Extract the [x, y] coordinate from the center of the cell holding the provided text.  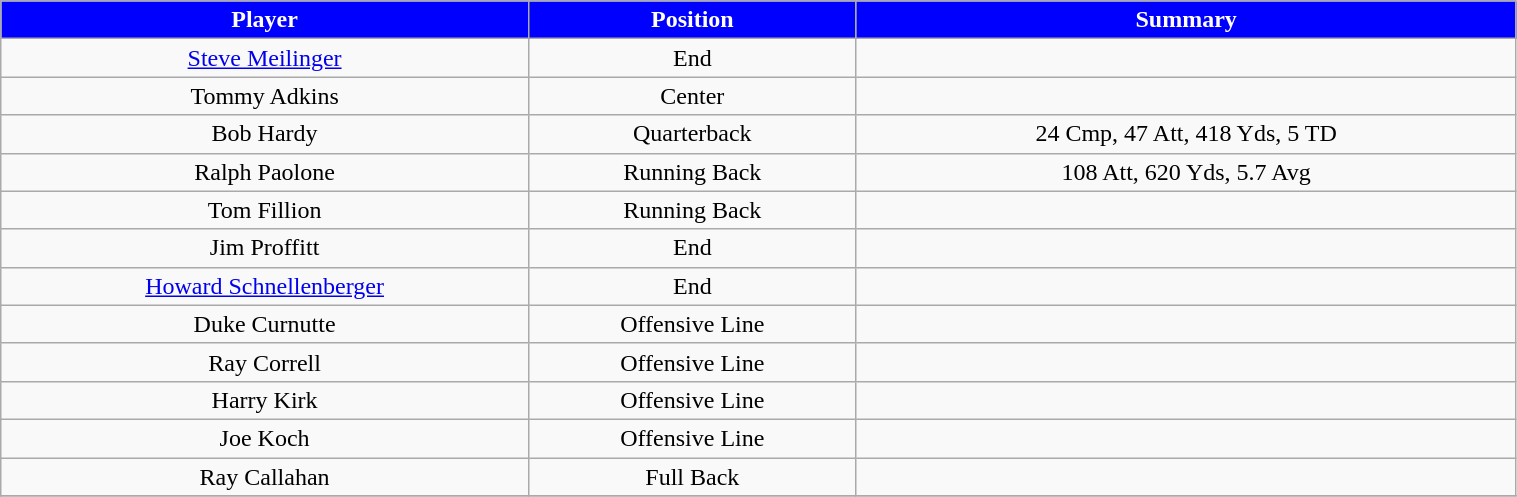
Ray Correll [265, 362]
Duke Curnutte [265, 324]
Bob Hardy [265, 134]
Tommy Adkins [265, 96]
Tom Fillion [265, 210]
Full Back [692, 477]
Howard Schnellenberger [265, 286]
Ralph Paolone [265, 172]
Ray Callahan [265, 477]
Player [265, 20]
Center [692, 96]
Position [692, 20]
Summary [1186, 20]
Quarterback [692, 134]
Steve Meilinger [265, 58]
Joe Koch [265, 438]
Jim Proffitt [265, 248]
24 Cmp, 47 Att, 418 Yds, 5 TD [1186, 134]
Harry Kirk [265, 400]
108 Att, 620 Yds, 5.7 Avg [1186, 172]
